From the cell containing the given text, extract its center point as [x, y] coordinate. 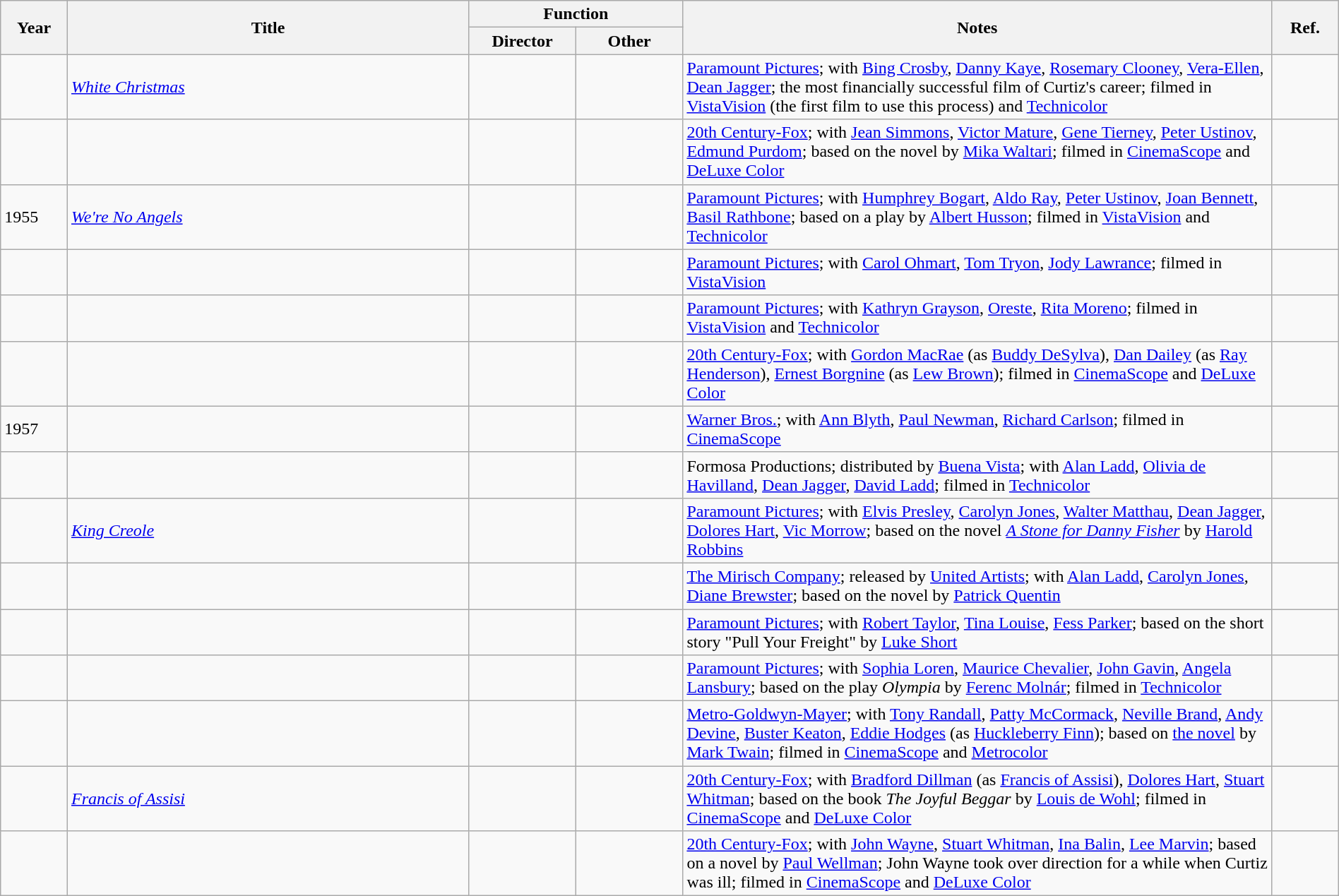
Paramount Pictures; with Kathryn Grayson, Oreste, Rita Moreno; filmed in VistaVision and Technicolor [977, 318]
King Creole [268, 530]
The Mirisch Company; released by United Artists; with Alan Ladd, Carolyn Jones, Diane Brewster; based on the novel by Patrick Quentin [977, 586]
Director [523, 41]
Notes [977, 28]
Warner Bros.; with Ann Blyth, Paul Newman, Richard Carlson; filmed in CinemaScope [977, 429]
Title [268, 28]
Ref. [1305, 28]
Formosa Productions; distributed by Buena Vista; with Alan Ladd, Olivia de Havilland, Dean Jagger, David Ladd; filmed in Technicolor [977, 474]
Function [576, 14]
White Christmas [268, 87]
1957 [34, 429]
1955 [34, 217]
Year [34, 28]
We're No Angels [268, 217]
Paramount Pictures; with Robert Taylor, Tina Louise, Fess Parker; based on the short story "Pull Your Freight" by Luke Short [977, 631]
Francis of Assisi [268, 799]
Other [629, 41]
Paramount Pictures; with Carol Ohmart, Tom Tryon, Jody Lawrance; filmed in VistaVision [977, 273]
